Provide the (X, Y) coordinate of the cell's center where the given text is located.  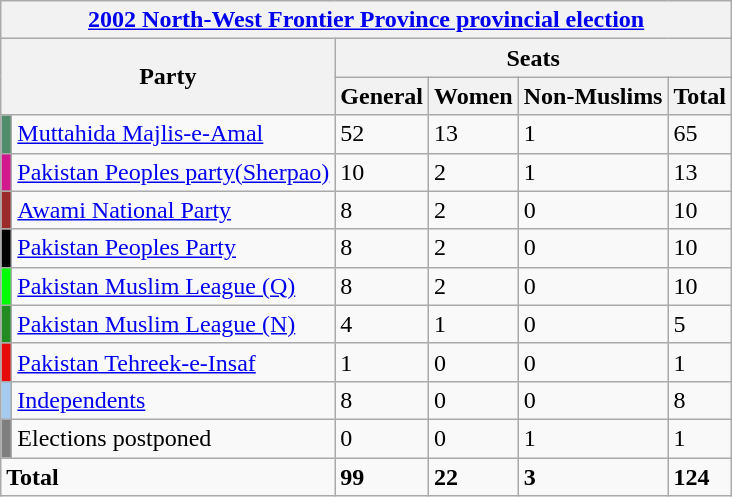
Pakistan Muslim League (N) (174, 324)
General (382, 96)
5 (700, 324)
4 (382, 324)
Independents (174, 400)
99 (382, 477)
Muttahida Majlis-e-Amal (174, 134)
Pakistan Tehreek-e-Insaf (174, 362)
Pakistan Muslim League (Q) (174, 286)
Awami National Party (174, 210)
22 (474, 477)
2002 North-West Frontier Province provincial election (366, 20)
Seats (534, 58)
Women (474, 96)
Pakistan Peoples party(Sherpao) (174, 172)
124 (700, 477)
Elections postponed (174, 438)
Non-Muslims (593, 96)
Party (168, 77)
Pakistan Peoples Party (174, 248)
3 (593, 477)
52 (382, 134)
65 (700, 134)
